Pinpoint the cell where the given text exists, returning its [x, y] midpoint coordinate. 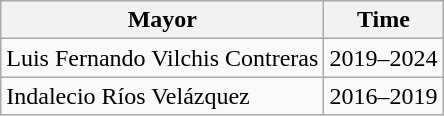
2016–2019 [384, 96]
Luis Fernando Vilchis Contreras [162, 58]
2019–2024 [384, 58]
Time [384, 20]
Indalecio Ríos Velázquez [162, 96]
Mayor [162, 20]
